From the cell containing the given text, extract its center point as [X, Y] coordinate. 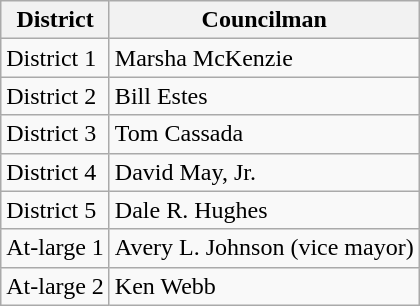
District 2 [56, 96]
District 5 [56, 210]
District 3 [56, 134]
At-large 1 [56, 248]
Councilman [264, 20]
David May, Jr. [264, 172]
Tom Cassada [264, 134]
Bill Estes [264, 96]
Avery L. Johnson (vice mayor) [264, 248]
District 1 [56, 58]
Ken Webb [264, 286]
District [56, 20]
Marsha McKenzie [264, 58]
At-large 2 [56, 286]
Dale R. Hughes [264, 210]
District 4 [56, 172]
